Return the [x, y] coordinate for the center point of the cell that contains the specified text.  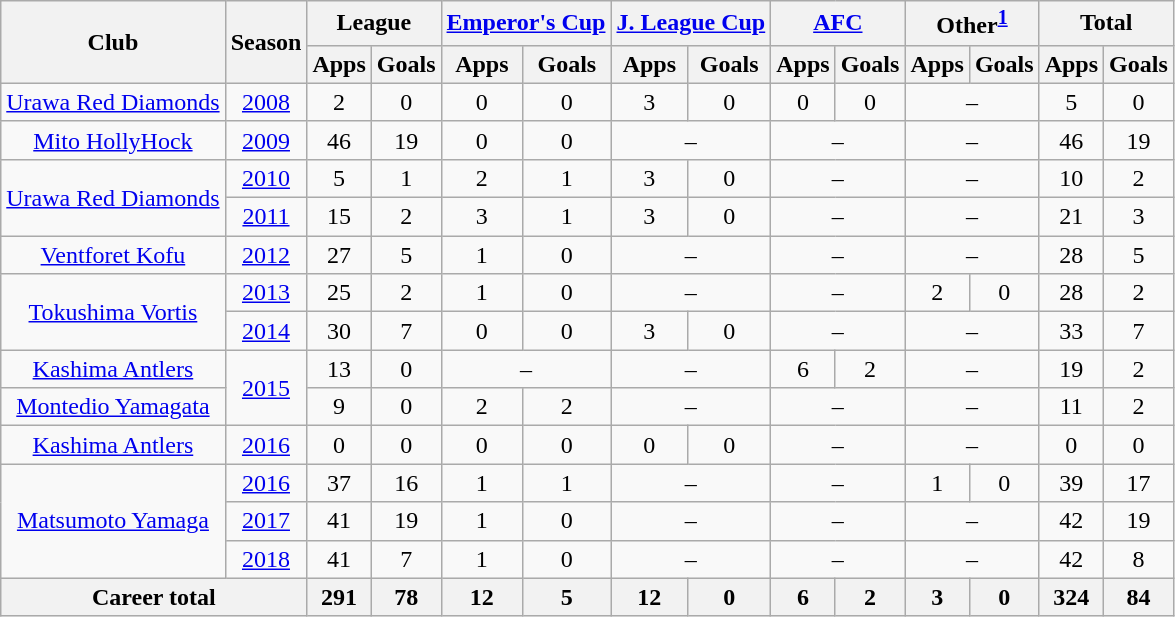
2009 [266, 140]
2011 [266, 217]
17 [1139, 483]
2017 [266, 521]
11 [1071, 407]
2015 [266, 388]
9 [339, 407]
84 [1139, 597]
39 [1071, 483]
25 [339, 293]
2008 [266, 102]
2012 [266, 255]
Club [113, 42]
AFC [838, 24]
Career total [154, 597]
Montedio Yamagata [113, 407]
291 [339, 597]
2014 [266, 331]
324 [1071, 597]
10 [1071, 178]
16 [406, 483]
37 [339, 483]
33 [1071, 331]
2010 [266, 178]
13 [339, 369]
League [374, 24]
Mito HollyHock [113, 140]
78 [406, 597]
21 [1071, 217]
Other1 [972, 24]
2018 [266, 559]
2013 [266, 293]
15 [339, 217]
8 [1139, 559]
Total [1106, 24]
Matsumoto Yamaga [113, 521]
30 [339, 331]
Season [266, 42]
27 [339, 255]
Ventforet Kofu [113, 255]
Emperor's Cup [526, 24]
J. League Cup [691, 24]
Tokushima Vortis [113, 312]
